Locate the cell with the specified text and output its (X, Y) center coordinate. 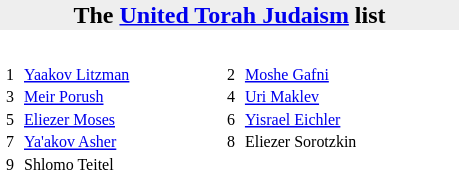
The United Torah Judaism list (230, 15)
8 (232, 142)
Uri Maklev (348, 97)
5 (12, 120)
Meir Porush (122, 97)
6 (232, 120)
Ya'akov Asher (122, 142)
3 (12, 97)
Eliezer Moses (122, 120)
2 (232, 74)
Yisrael Eichler (348, 120)
Eliezer Sorotzkin (348, 142)
4 (232, 97)
Yaakov Litzman (122, 74)
7 (12, 142)
Moshe Gafni (348, 74)
1 (12, 74)
